Identify which cell holds the provided text, then report its (x, y) central coordinate. 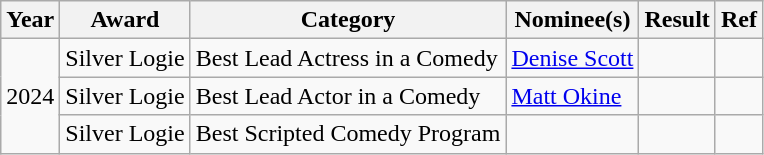
Best Scripted Comedy Program (348, 134)
Category (348, 20)
Year (30, 20)
2024 (30, 96)
Matt Okine (572, 96)
Best Lead Actress in a Comedy (348, 58)
Denise Scott (572, 58)
Result (677, 20)
Award (125, 20)
Best Lead Actor in a Comedy (348, 96)
Nominee(s) (572, 20)
Ref (738, 20)
